Provide the (X, Y) coordinate of the cell's center where the given text is located.  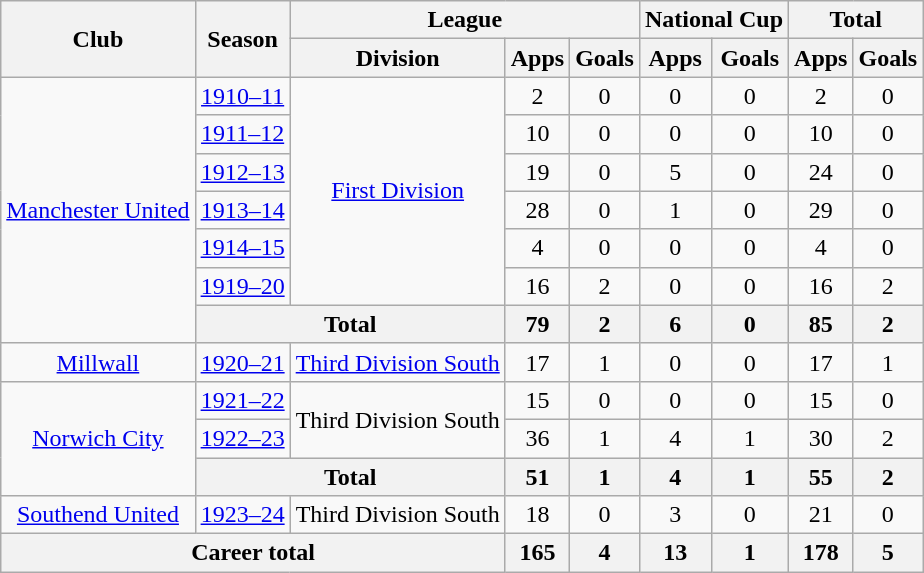
1911–12 (242, 134)
1922–23 (242, 438)
Southend United (98, 515)
21 (821, 515)
Division (398, 58)
1912–13 (242, 172)
19 (537, 172)
85 (821, 324)
Millwall (98, 362)
55 (821, 477)
3 (675, 515)
165 (537, 553)
League (464, 20)
Career total (253, 553)
18 (537, 515)
30 (821, 438)
National Cup (714, 20)
Norwich City (98, 438)
1920–21 (242, 362)
51 (537, 477)
28 (537, 210)
178 (821, 553)
24 (821, 172)
6 (675, 324)
1910–11 (242, 96)
79 (537, 324)
Season (242, 39)
36 (537, 438)
First Division (398, 191)
1923–24 (242, 515)
1914–15 (242, 248)
1913–14 (242, 210)
Club (98, 39)
29 (821, 210)
1919–20 (242, 286)
13 (675, 553)
Manchester United (98, 210)
1921–22 (242, 400)
